Search for the cell housing the specified text and yield its (x, y) center coordinate. 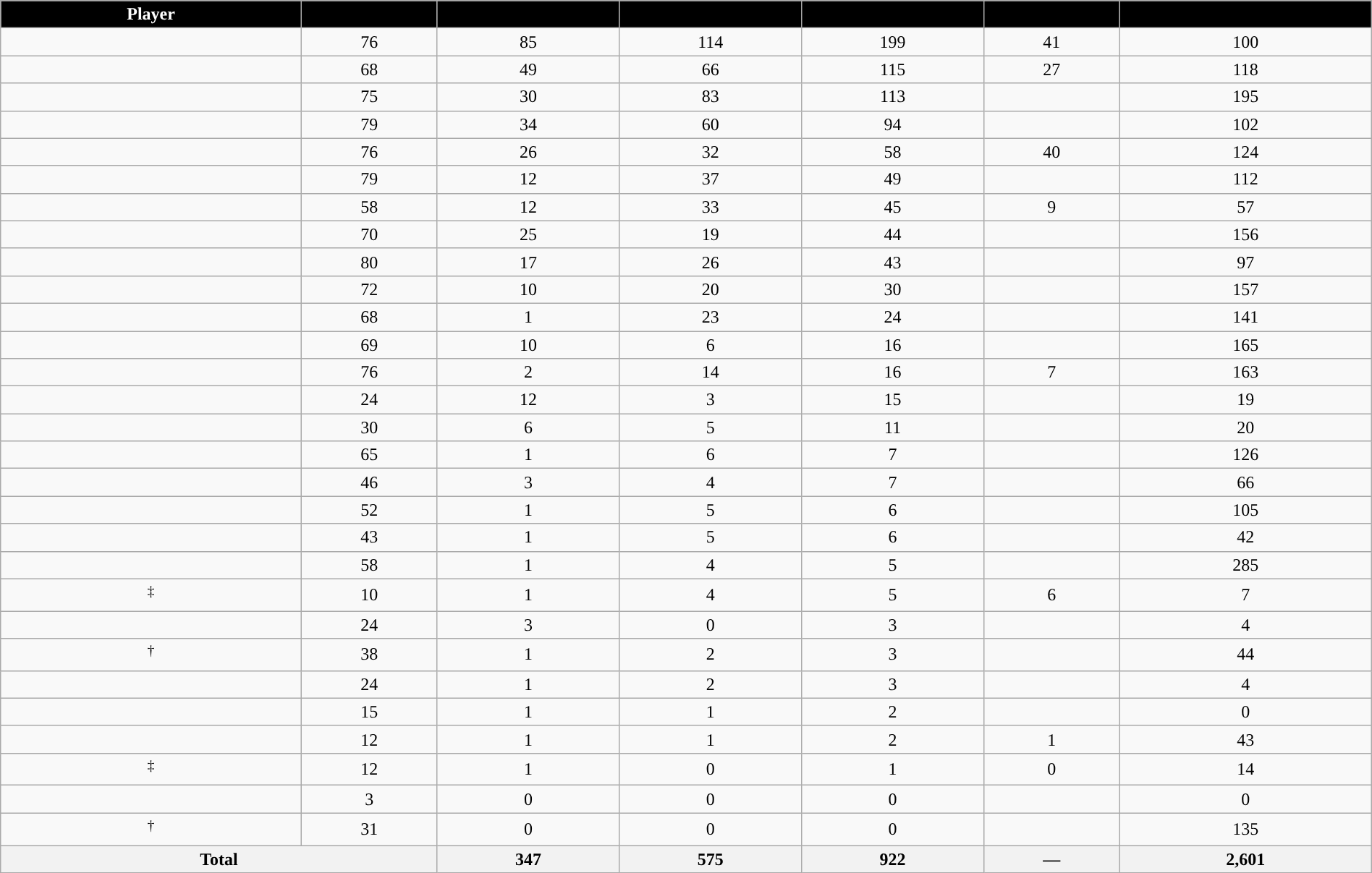
27 (1051, 69)
157 (1245, 289)
65 (369, 455)
922 (893, 859)
163 (1245, 372)
135 (1245, 829)
165 (1245, 345)
57 (1245, 207)
52 (369, 510)
285 (1245, 565)
156 (1245, 234)
32 (711, 152)
37 (711, 179)
40 (1051, 152)
575 (711, 859)
60 (711, 124)
25 (528, 234)
113 (893, 97)
— (1051, 859)
118 (1245, 69)
85 (528, 42)
347 (528, 859)
17 (528, 262)
97 (1245, 262)
46 (369, 482)
2,601 (1245, 859)
102 (1245, 124)
70 (369, 234)
Player (151, 14)
112 (1245, 179)
80 (369, 262)
83 (711, 97)
105 (1245, 510)
100 (1245, 42)
114 (711, 42)
9 (1051, 207)
195 (1245, 97)
Total (219, 859)
34 (528, 124)
199 (893, 42)
75 (369, 97)
11 (893, 427)
33 (711, 207)
94 (893, 124)
69 (369, 345)
72 (369, 289)
41 (1051, 42)
45 (893, 207)
42 (1245, 537)
141 (1245, 317)
23 (711, 317)
31 (369, 829)
115 (893, 69)
38 (369, 655)
124 (1245, 152)
126 (1245, 455)
